Identify which cell holds the provided text, then report its (x, y) central coordinate. 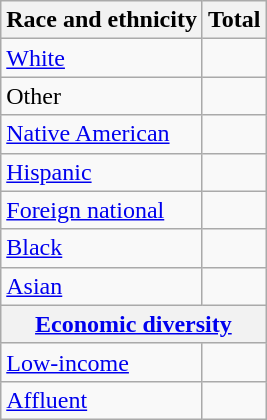
Foreign national (102, 210)
Total (234, 20)
Low-income (102, 362)
Other (102, 96)
Black (102, 248)
Asian (102, 286)
Economic diversity (134, 324)
Race and ethnicity (102, 20)
White (102, 58)
Hispanic (102, 172)
Affluent (102, 400)
Native American (102, 134)
